Extract the [x, y] coordinate from the center of the cell holding the provided text.  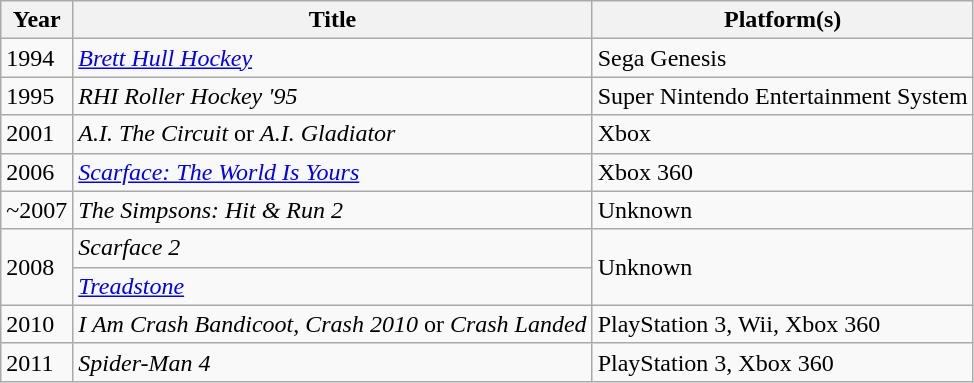
Xbox [782, 134]
PlayStation 3, Xbox 360 [782, 362]
2008 [37, 267]
The Simpsons: Hit & Run 2 [332, 210]
Spider-Man 4 [332, 362]
Treadstone [332, 286]
1995 [37, 96]
2006 [37, 172]
Scarface 2 [332, 248]
1994 [37, 58]
2011 [37, 362]
Sega Genesis [782, 58]
Super Nintendo Entertainment System [782, 96]
I Am Crash Bandicoot, Crash 2010 or Crash Landed [332, 324]
Xbox 360 [782, 172]
2010 [37, 324]
Title [332, 20]
Brett Hull Hockey [332, 58]
Year [37, 20]
~2007 [37, 210]
Platform(s) [782, 20]
RHI Roller Hockey '95 [332, 96]
PlayStation 3, Wii, Xbox 360 [782, 324]
A.I. The Circuit or A.I. Gladiator [332, 134]
Scarface: The World Is Yours [332, 172]
2001 [37, 134]
